Output the [X, Y] coordinate of the center of the cell containing the given text.  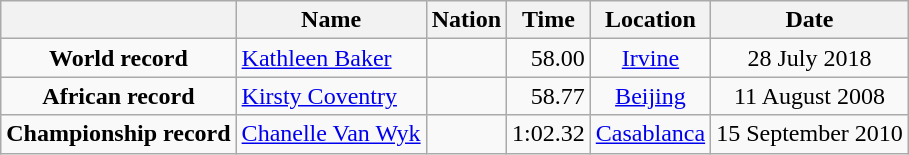
Irvine [650, 58]
Kathleen Baker [331, 58]
58.00 [549, 58]
15 September 2010 [810, 134]
World record [118, 58]
Casablanca [650, 134]
Date [810, 20]
11 August 2008 [810, 96]
Nation [466, 20]
Time [549, 20]
58.77 [549, 96]
Beijing [650, 96]
28 July 2018 [810, 58]
African record [118, 96]
Chanelle Van Wyk [331, 134]
Kirsty Coventry [331, 96]
Name [331, 20]
Championship record [118, 134]
1:02.32 [549, 134]
Location [650, 20]
